Capture the cell that displays the provided text and extract its [x, y] central coordinate. 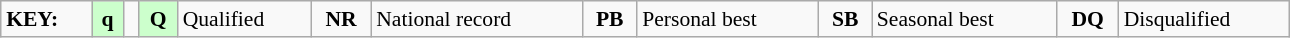
Q [158, 19]
PB [610, 19]
Disqualified [1204, 19]
KEY: [46, 19]
q [108, 19]
SB [846, 19]
DQ [1088, 19]
Personal best [728, 19]
Qualified [244, 19]
National record [476, 19]
Seasonal best [964, 19]
NR [341, 19]
